Return (X, Y) of the center of cell containing provided text 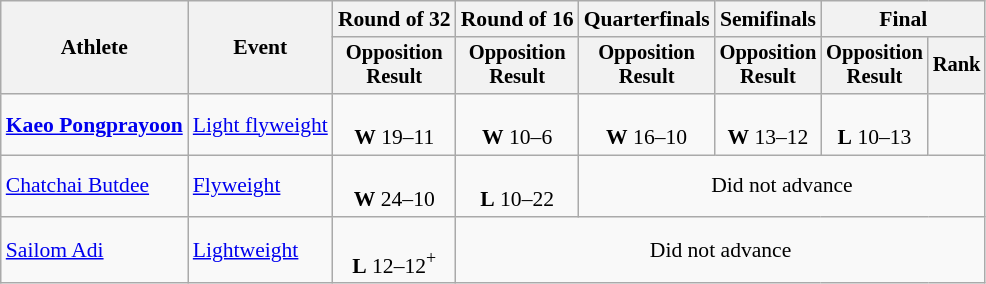
Rank (957, 66)
Semifinals (768, 19)
Lightweight (260, 250)
Event (260, 48)
W 19–11 (394, 124)
L 10–13 (874, 124)
W 24–10 (394, 186)
W 10–6 (518, 124)
Athlete (94, 48)
Round of 32 (394, 19)
L 12–12+ (394, 250)
Sailom Adi (94, 250)
Final (903, 19)
W 16–10 (647, 124)
Round of 16 (518, 19)
Kaeo Pongprayoon (94, 124)
W 13–12 (768, 124)
Quarterfinals (647, 19)
L 10–22 (518, 186)
Flyweight (260, 186)
Chatchai Butdee (94, 186)
Light flyweight (260, 124)
